Determine the (X, Y) coordinate at the center of the cell enclosing the given text.  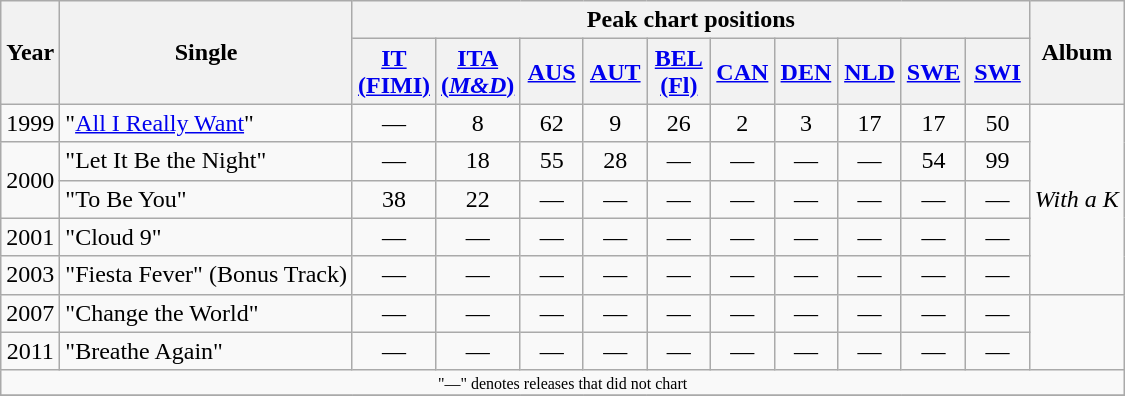
2001 (30, 237)
1999 (30, 123)
2007 (30, 313)
"To Be You" (206, 199)
DEN (806, 72)
2011 (30, 351)
SWE (933, 72)
Album (1076, 52)
22 (477, 199)
50 (998, 123)
26 (679, 123)
IT(FIMI) (394, 72)
Single (206, 52)
AUS (552, 72)
SWI (998, 72)
38 (394, 199)
"All I Really Want" (206, 123)
55 (552, 161)
62 (552, 123)
"—" denotes releases that did not chart (563, 382)
54 (933, 161)
28 (615, 161)
"Change the World" (206, 313)
9 (615, 123)
ITA(M&D) (477, 72)
Year (30, 52)
2000 (30, 180)
99 (998, 161)
2003 (30, 275)
"Fiesta Fever" (Bonus Track) (206, 275)
With a K (1076, 199)
AUT (615, 72)
"Breathe Again" (206, 351)
BEL(Fl) (679, 72)
"Let It Be the Night" (206, 161)
Peak chart positions (690, 20)
8 (477, 123)
NLD (870, 72)
"Cloud 9" (206, 237)
CAN (743, 72)
18 (477, 161)
2 (743, 123)
3 (806, 123)
